Identify which cell holds the provided text, then report its [x, y] central coordinate. 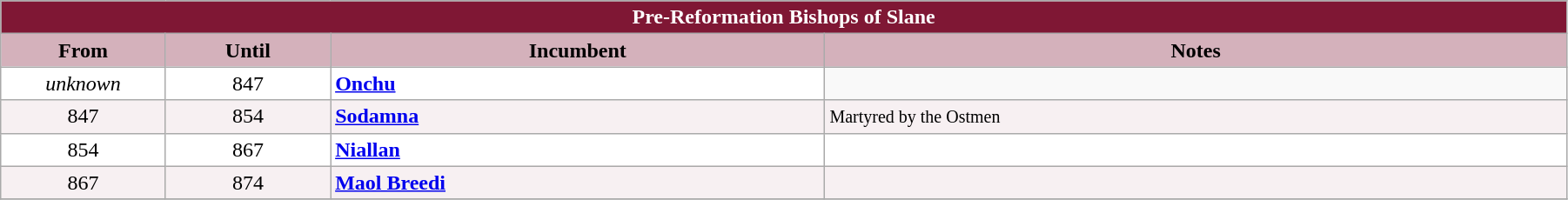
Incumbent [578, 50]
Until [247, 50]
Pre-Reformation Bishops of Slane [784, 17]
Notes [1196, 50]
Maol Breedi [578, 183]
Niallan [578, 150]
Sodamna [578, 117]
Onchu [578, 83]
Martyred by the Ostmen [1196, 117]
From [84, 50]
unknown [84, 83]
874 [247, 183]
